Return [X, Y] of the center of cell containing provided text 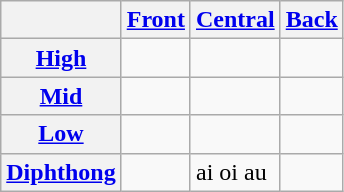
ai oi au [235, 172]
Central [235, 20]
High [61, 58]
Low [61, 134]
Diphthong [61, 172]
Front [156, 20]
Mid [61, 96]
Back [312, 20]
